Output the [x, y] coordinate of the center of the cell containing the given text.  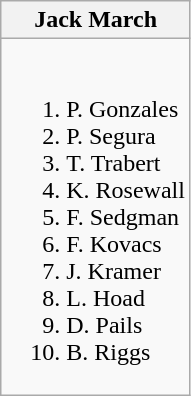
Jack March [96, 20]
P. Gonzales P. Segura T. Trabert K. Rosewall F. Sedgman F. Kovacs J. Kramer L. Hoad D. Pails B. Riggs [96, 217]
